Extract the [x, y] coordinate from the center of the cell holding the provided text.  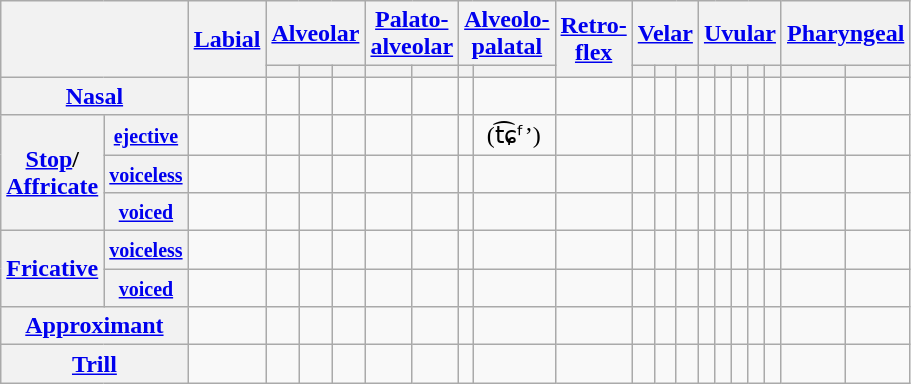
Fricative [52, 269]
Labial [227, 39]
Pharyngeal [845, 34]
Stop/Affricate [52, 173]
Alveolar [316, 34]
Palato-alveolar [412, 34]
Alveolo-palatal [507, 34]
Trill [94, 364]
Velar [665, 34]
ejective [146, 135]
Retro-flex [594, 39]
Approximant [94, 326]
Uvular [740, 34]
Nasal [94, 96]
(t͡ɕᶠ’) [514, 135]
